From the cell containing the given text, extract its center point as [x, y] coordinate. 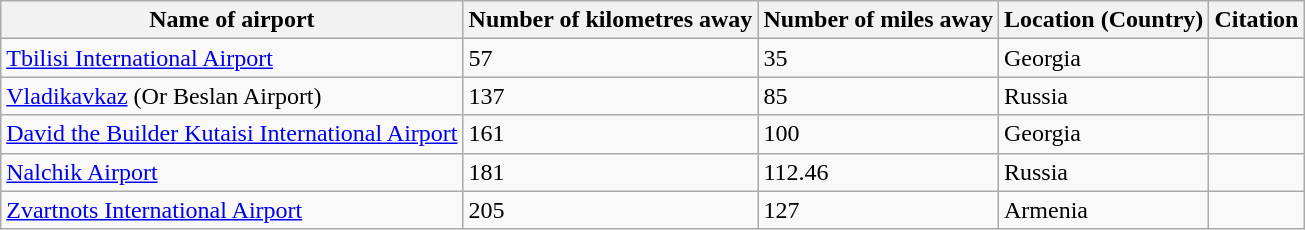
Vladikavkaz (Or Beslan Airport) [232, 96]
Name of airport [232, 20]
112.46 [878, 172]
181 [610, 172]
137 [610, 96]
Location (Country) [1103, 20]
Armenia [1103, 210]
127 [878, 210]
Citation [1256, 20]
205 [610, 210]
Tbilisi International Airport [232, 58]
100 [878, 134]
Zvartnots International Airport [232, 210]
57 [610, 58]
85 [878, 96]
Nalchik Airport [232, 172]
Number of kilometres away [610, 20]
35 [878, 58]
David the Builder Kutaisi International Airport [232, 134]
161 [610, 134]
Number of miles away [878, 20]
